Locate the cell with the specified text and output its (x, y) center coordinate. 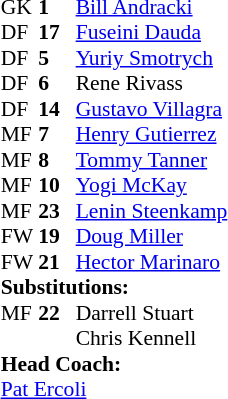
17 (57, 33)
5 (57, 58)
Darrell Stuart (152, 313)
Chris Kennell (152, 339)
Doug Miller (152, 237)
Henry Gutierrez (152, 135)
Lenin Steenkamp (152, 211)
19 (57, 237)
10 (57, 185)
23 (57, 211)
6 (57, 83)
Yuriy Smotrych (152, 58)
8 (57, 160)
Tommy Tanner (152, 160)
Head Coach: (114, 364)
Gustavo Villagra (152, 109)
Hector Marinaro (152, 262)
Substitutions: (114, 287)
21 (57, 262)
14 (57, 109)
Rene Rivass (152, 83)
22 (57, 313)
Fuseini Dauda (152, 33)
7 (57, 135)
Yogi McKay (152, 185)
